Provide the (x, y) coordinate of the cell's center where the given text is located.  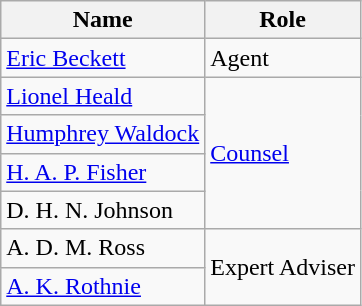
Role (283, 20)
Agent (283, 58)
Eric Beckett (103, 58)
A. D. M. Ross (103, 248)
Humphrey Waldock (103, 134)
D. H. N. Johnson (103, 210)
Expert Adviser (283, 267)
A. K. Rothnie (103, 286)
Name (103, 20)
H. A. P. Fisher (103, 172)
Lionel Heald (103, 96)
Counsel (283, 153)
